Capture the cell that displays the provided text and extract its (X, Y) central coordinate. 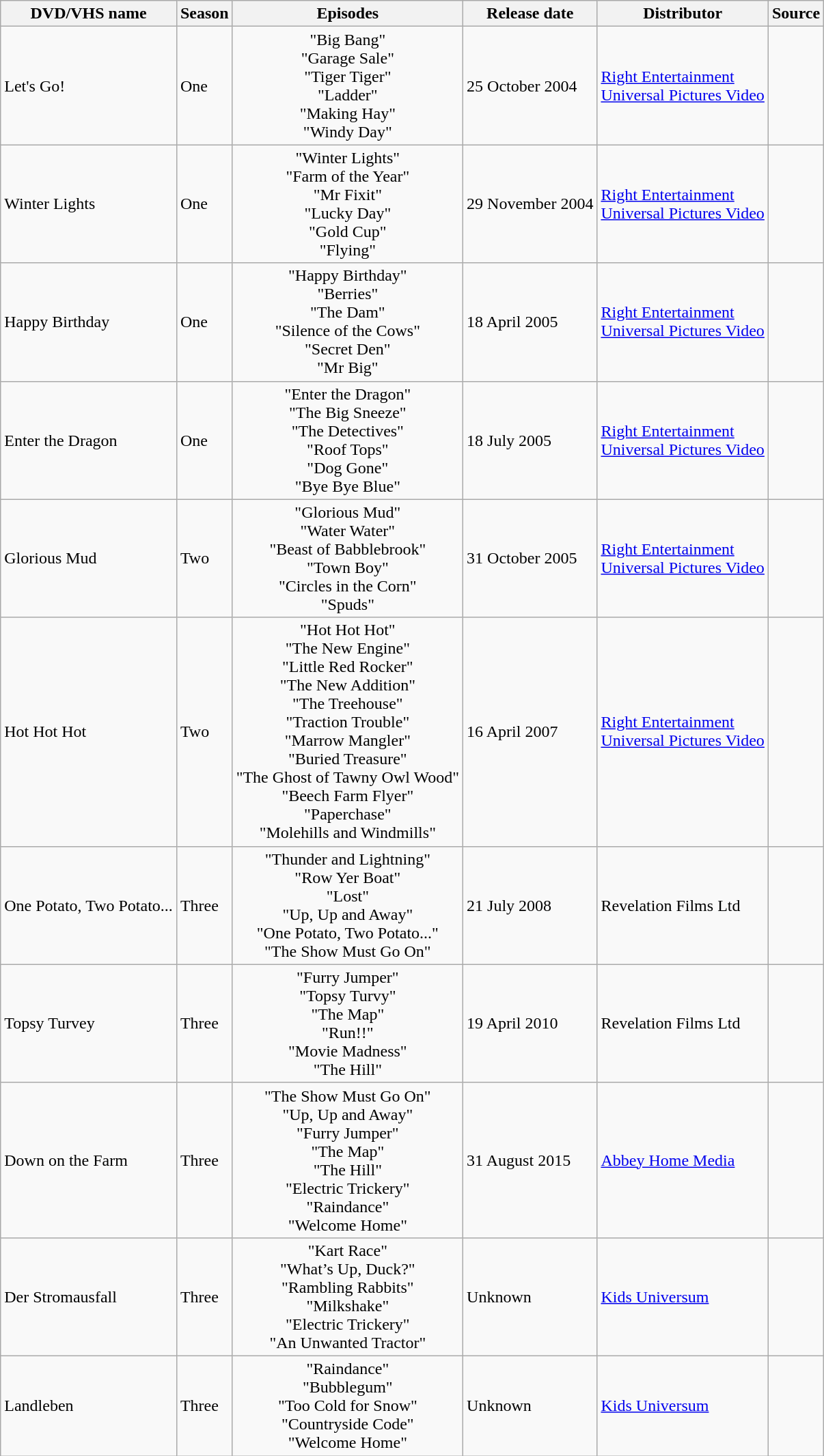
29 November 2004 (530, 204)
Source (795, 14)
31 October 2005 (530, 559)
Der Stromausfall (89, 1296)
25 October 2004 (530, 86)
"Furry Jumper""Topsy Turvy""The Map""Run!!""Movie Madness""The Hill" (347, 1023)
16 April 2007 (530, 732)
"Glorious Mud""Water Water""Beast of Babblebrook""Town Boy""Circles in the Corn""Spuds" (347, 559)
Release date (530, 14)
One Potato, Two Potato... (89, 906)
"Happy Birthday""Berries""The Dam""Silence of the Cows""Secret Den""Mr Big" (347, 322)
Let's Go! (89, 86)
Topsy Turvey (89, 1023)
18 April 2005 (530, 322)
Distributor (683, 14)
"The Show Must Go On""Up, Up and Away""Furry Jumper""The Map""The Hill""Electric Trickery""Raindance""Welcome Home" (347, 1160)
"Raindance""Bubblegum""Too Cold for Snow""Countryside Code""Welcome Home" (347, 1405)
Enter the Dragon (89, 440)
Down on the Farm (89, 1160)
Landleben (89, 1405)
Abbey Home Media (683, 1160)
Happy Birthday (89, 322)
DVD/VHS name (89, 14)
19 April 2010 (530, 1023)
18 July 2005 (530, 440)
Episodes (347, 14)
Winter Lights (89, 204)
31 August 2015 (530, 1160)
21 July 2008 (530, 906)
Hot Hot Hot (89, 732)
"Kart Race""What’s Up, Duck?""Rambling Rabbits""Milkshake""Electric Trickery""An Unwanted Tractor" (347, 1296)
"Enter the Dragon""The Big Sneeze""The Detectives""Roof Tops""Dog Gone""Bye Bye Blue" (347, 440)
"Winter Lights""Farm of the Year""Mr Fixit""Lucky Day""Gold Cup""Flying" (347, 204)
"Thunder and Lightning""Row Yer Boat""Lost""Up, Up and Away""One Potato, Two Potato...""The Show Must Go On" (347, 906)
"Big Bang""Garage Sale""Tiger Tiger""Ladder""Making Hay""Windy Day" (347, 86)
Glorious Mud (89, 559)
Season (204, 14)
